Detect which cell encompasses the target text, then output its (x, y) center coordinate. 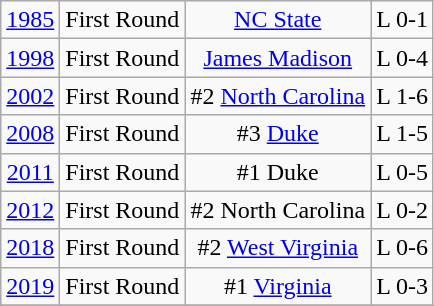
L 0-4 (402, 58)
L 0-6 (402, 248)
L 1-6 (402, 96)
2019 (30, 286)
2018 (30, 248)
1998 (30, 58)
L 0-1 (402, 20)
2012 (30, 210)
L 1-5 (402, 134)
James Madison (278, 58)
2008 (30, 134)
#3 Duke (278, 134)
#2 West Virginia (278, 248)
2002 (30, 96)
#1 Duke (278, 172)
L 0-2 (402, 210)
NC State (278, 20)
L 0-5 (402, 172)
2011 (30, 172)
#1 Virginia (278, 286)
1985 (30, 20)
L 0-3 (402, 286)
